Identify which cell holds the provided text, then report its (x, y) central coordinate. 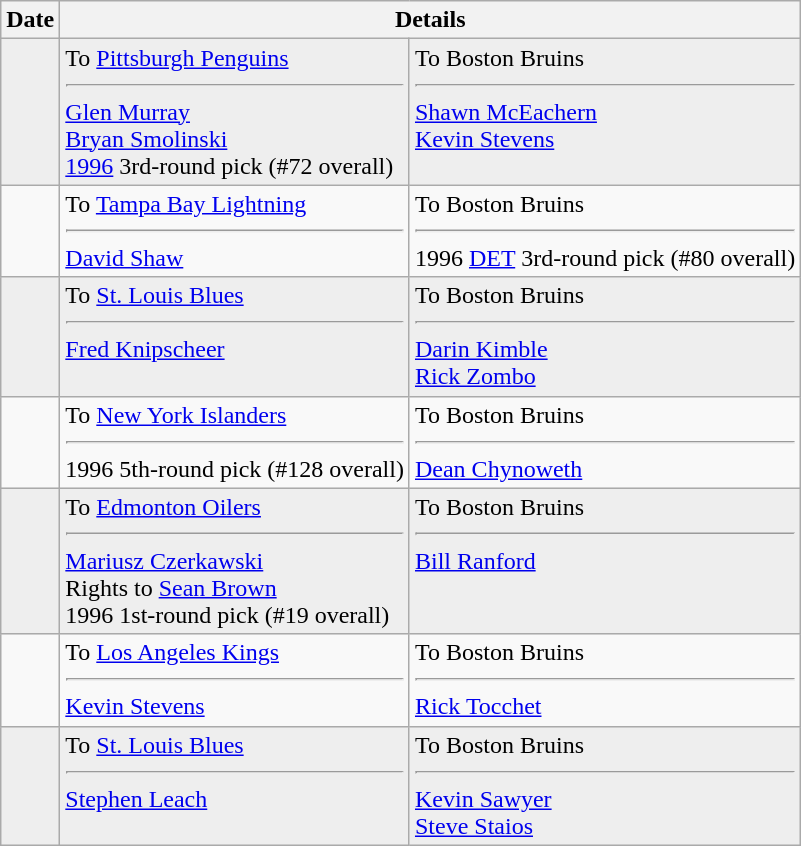
To Tampa Bay LightningDavid Shaw (235, 231)
To St. Louis BluesFred Knipscheer (235, 336)
To Boston BruinsShawn McEachernKevin Stevens (604, 112)
To Boston Bruins1996 DET 3rd-round pick (#80 overall) (604, 231)
To Boston BruinsDean Chynoweth (604, 442)
Date (30, 20)
To Boston BruinsBill Ranford (604, 561)
To Edmonton OilersMariusz CzerkawskiRights to Sean Brown1996 1st-round pick (#19 overall) (235, 561)
To St. Louis BluesStephen Leach (235, 786)
To Boston BruinsDarin KimbleRick Zombo (604, 336)
To New York Islanders1996 5th-round pick (#128 overall) (235, 442)
To Boston BruinsKevin SawyerSteve Staios (604, 786)
To Boston BruinsRick Tocchet (604, 680)
To Pittsburgh PenguinsGlen MurrayBryan Smolinski1996 3rd-round pick (#72 overall) (235, 112)
Details (430, 20)
To Los Angeles KingsKevin Stevens (235, 680)
